Identify which cell holds the provided text, then report its (X, Y) central coordinate. 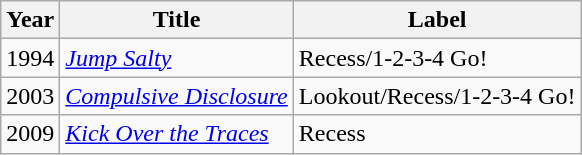
Recess/1-2-3-4 Go! (437, 58)
1994 (30, 58)
2003 (30, 96)
Year (30, 20)
Recess (437, 134)
Kick Over the Traces (176, 134)
Compulsive Disclosure (176, 96)
Title (176, 20)
Jump Salty (176, 58)
Label (437, 20)
2009 (30, 134)
Lookout/Recess/1-2-3-4 Go! (437, 96)
